Find where the given text appears and provide that cell's center as (x, y) coordinate. 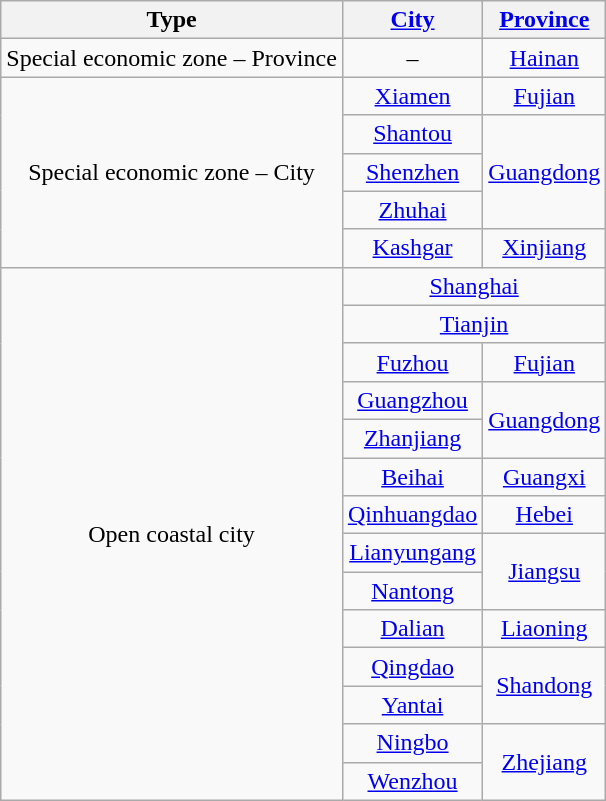
Zhejiang (544, 762)
Liaoning (544, 629)
Ningbo (412, 743)
Type (172, 20)
Xinjiang (544, 248)
Qingdao (412, 667)
Zhanjiang (412, 438)
Kashgar (412, 248)
Wenzhou (412, 781)
City (412, 20)
Guangzhou (412, 400)
Lianyungang (412, 553)
Province (544, 20)
Zhuhai (412, 210)
Xiamen (412, 96)
Shanghai (474, 286)
Qinhuangdao (412, 515)
Tianjin (474, 324)
Yantai (412, 705)
Jiangsu (544, 572)
Guangxi (544, 477)
Nantong (412, 591)
Hebei (544, 515)
Shenzhen (412, 172)
Dalian (412, 629)
Shandong (544, 686)
Hainan (544, 58)
Beihai (412, 477)
Fuzhou (412, 362)
– (412, 58)
Special economic zone – Province (172, 58)
Special economic zone – City (172, 172)
Shantou (412, 134)
Open coastal city (172, 534)
